Provide the (X, Y) coordinate of the cell's center where the given text is located.  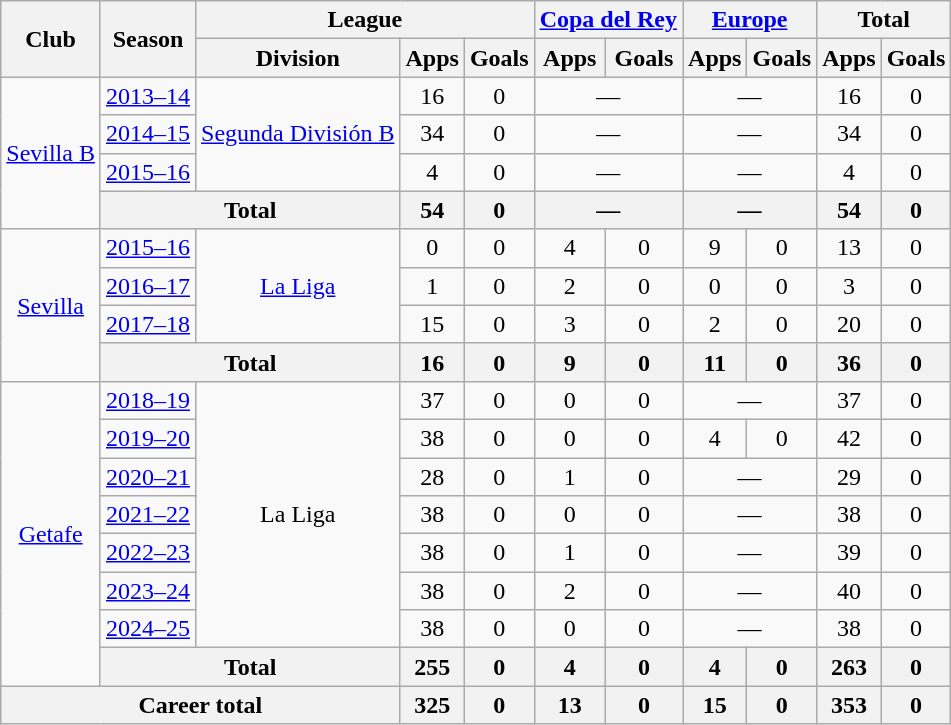
Getafe (51, 533)
2016–17 (148, 286)
Division (298, 58)
2020–21 (148, 477)
Career total (200, 705)
353 (849, 705)
255 (432, 667)
2023–24 (148, 591)
263 (849, 667)
Segunda División B (298, 134)
Europe (750, 20)
2018–19 (148, 400)
39 (849, 553)
325 (432, 705)
Club (51, 39)
2013–14 (148, 96)
42 (849, 438)
11 (715, 362)
Copa del Rey (608, 20)
2019–20 (148, 438)
2024–25 (148, 629)
40 (849, 591)
2017–18 (148, 324)
2014–15 (148, 134)
Sevilla (51, 305)
36 (849, 362)
20 (849, 324)
Sevilla B (51, 153)
2021–22 (148, 515)
League (366, 20)
2022–23 (148, 553)
29 (849, 477)
28 (432, 477)
Season (148, 39)
